Return [X, Y] of the center of cell containing provided text 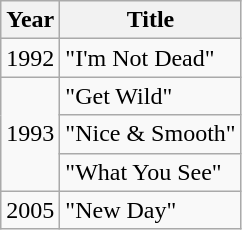
"Get Wild" [150, 96]
"I'm Not Dead" [150, 58]
"What You See" [150, 172]
Title [150, 20]
1992 [30, 58]
"Nice & Smooth" [150, 134]
"New Day" [150, 210]
2005 [30, 210]
1993 [30, 134]
Year [30, 20]
